Output the [x, y] coordinate of the center of the cell containing the given text.  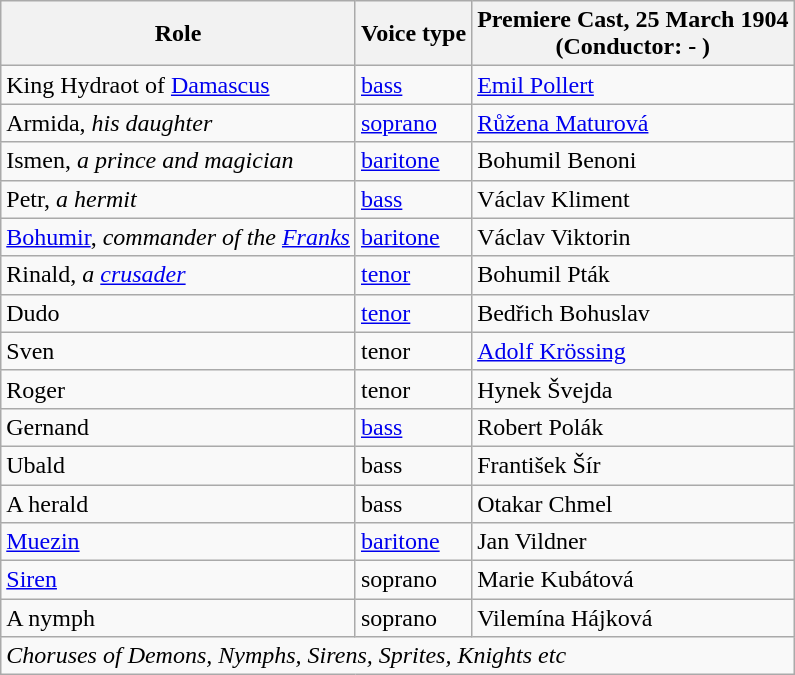
Choruses of Demons, Nymphs, Sirens, Sprites, Knights etc [398, 656]
A herald [178, 503]
Vilemína Hájková [633, 618]
Armida, his daughter [178, 123]
Gernand [178, 427]
Roger [178, 389]
Bohumir, commander of the Franks [178, 237]
Siren [178, 580]
Petr, a hermit [178, 199]
Jan Vildner [633, 542]
Otakar Chmel [633, 503]
Premiere Cast, 25 March 1904(Conductor: - ) [633, 34]
Robert Polák [633, 427]
Hynek Švejda [633, 389]
Adolf Krössing [633, 351]
Bohumil Benoni [633, 161]
Václav Kliment [633, 199]
King Hydraot of Damascus [178, 85]
Ismen, a prince and magician [178, 161]
Sven [178, 351]
A nymph [178, 618]
Ubald [178, 465]
Marie Kubátová [633, 580]
Václav Viktorin [633, 237]
Růžena Maturová [633, 123]
Emil Pollert [633, 85]
Role [178, 34]
Rinald, a crusader [178, 275]
Bedřich Bohuslav [633, 313]
Dudo [178, 313]
František Šír [633, 465]
Muezin [178, 542]
Voice type [413, 34]
Bohumil Pták [633, 275]
